Output the [X, Y] coordinate of the center of the cell containing the given text.  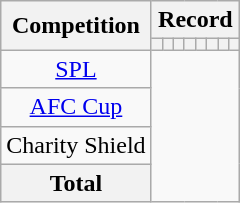
SPL [76, 69]
Record [195, 20]
Charity Shield [76, 145]
Competition [76, 26]
AFC Cup [76, 107]
Total [76, 183]
